Return (x, y) of the center of cell containing provided text 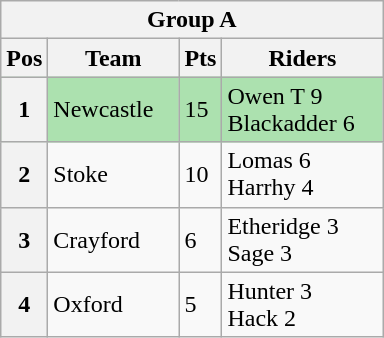
1 (24, 110)
Lomas 6Harrhy 4 (302, 174)
4 (24, 304)
Pts (200, 58)
Team (114, 58)
3 (24, 240)
2 (24, 174)
Stoke (114, 174)
Crayford (114, 240)
Hunter 3Hack 2 (302, 304)
15 (200, 110)
Etheridge 3Sage 3 (302, 240)
Riders (302, 58)
10 (200, 174)
Oxford (114, 304)
Owen T 9 Blackadder 6 (302, 110)
5 (200, 304)
Newcastle (114, 110)
Group A (192, 20)
6 (200, 240)
Pos (24, 58)
